Provide the [x, y] coordinate of the cell's center where the given text is located.  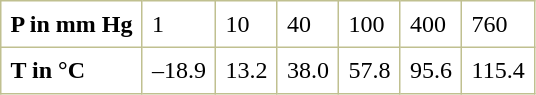
38.0 [308, 70]
760 [498, 24]
57.8 [370, 70]
40 [308, 24]
95.6 [431, 70]
400 [431, 24]
–18.9 [179, 70]
10 [247, 24]
13.2 [247, 70]
115.4 [498, 70]
P in mm Hg [72, 24]
T in °C [72, 70]
100 [370, 24]
1 [179, 24]
